Determine the (x, y) coordinate at the center of the cell enclosing the given text.  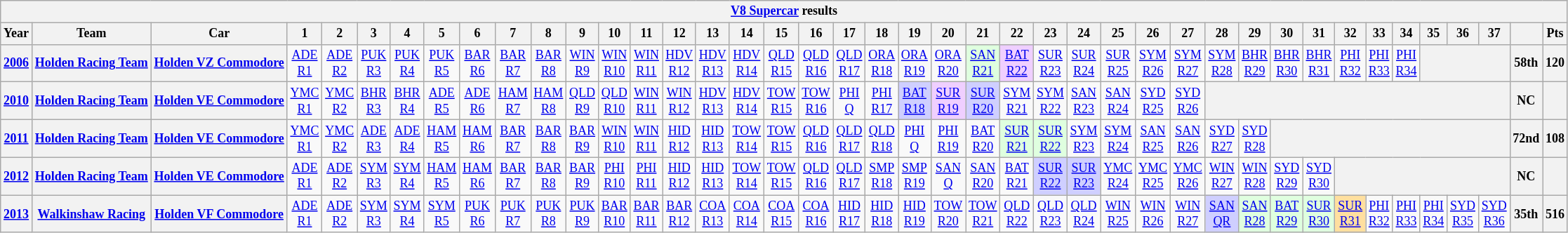
Pts (1555, 34)
19 (915, 34)
SYMR21 (1017, 101)
BATR18 (915, 101)
WINR12 (679, 101)
TOWR21 (983, 214)
SANR26 (1188, 138)
QLDR18 (882, 138)
HDVR12 (679, 63)
108 (1555, 138)
PUKR7 (512, 214)
SURR30 (1319, 214)
QLDR15 (780, 63)
BARR12 (679, 214)
24 (1084, 34)
2010 (17, 101)
PHIR10 (614, 176)
Car (219, 34)
BARR10 (614, 214)
Walkinshaw Racing (91, 214)
3 (374, 34)
QLDR23 (1051, 214)
WINR28 (1255, 176)
72nd (1526, 138)
PUKR5 (442, 63)
ADER4 (407, 138)
23 (1051, 34)
SYDR26 (1188, 101)
SURR21 (1017, 138)
22 (1017, 34)
2012 (17, 176)
120 (1555, 63)
YMCR25 (1153, 176)
HIDR19 (915, 214)
SYDR29 (1287, 176)
SURR25 (1118, 63)
SURR19 (948, 101)
BATR29 (1287, 214)
29 (1255, 34)
BARR6 (477, 63)
V8 Supercar results (785, 11)
BHRR3 (374, 101)
SYDR35 (1463, 214)
QLDR10 (614, 101)
21 (983, 34)
2013 (17, 214)
15 (780, 34)
PUKR8 (549, 214)
HAMR7 (512, 101)
SANQR (1222, 214)
PHIR17 (882, 101)
COAR13 (712, 214)
9 (583, 34)
6 (477, 34)
SURR31 (1350, 214)
30 (1287, 34)
7 (512, 34)
4 (407, 34)
ORAR20 (948, 63)
COAR15 (780, 214)
ADER3 (374, 138)
17 (849, 34)
1 (305, 34)
SYDR27 (1222, 138)
2 (340, 34)
YMCR26 (1188, 176)
SANR20 (983, 176)
QLDR22 (1017, 214)
SYDR28 (1255, 138)
11 (646, 34)
BATR20 (983, 138)
SYDR30 (1319, 176)
10 (614, 34)
COAR16 (816, 214)
BARR11 (646, 214)
16 (816, 34)
SANQ (948, 176)
14 (747, 34)
36 (1463, 34)
37 (1494, 34)
26 (1153, 34)
31 (1319, 34)
35 (1433, 34)
PHIR11 (646, 176)
SMPR18 (882, 176)
SANR28 (1255, 214)
SYDR25 (1153, 101)
WINR25 (1118, 214)
QLDR24 (1084, 214)
2011 (17, 138)
20 (948, 34)
58th (1526, 63)
WINR9 (583, 63)
TOWR16 (816, 101)
Team (91, 34)
COAR14 (747, 214)
TOWR20 (948, 214)
YMCR24 (1118, 176)
PUKR9 (583, 214)
QLDR9 (583, 101)
35th (1526, 214)
PHIR19 (948, 138)
SYMR26 (1153, 63)
516 (1555, 214)
SYMR24 (1118, 138)
PUKR3 (374, 63)
32 (1350, 34)
SYDR36 (1494, 214)
Year (17, 34)
SANR25 (1153, 138)
SANR21 (983, 63)
27 (1188, 34)
SYMR5 (442, 214)
ORAR19 (915, 63)
25 (1118, 34)
8 (549, 34)
HIDR18 (882, 214)
Holden VF Commodore (219, 214)
PUKR6 (477, 214)
BHRR30 (1287, 63)
PUKR4 (407, 63)
18 (882, 34)
SYMR27 (1188, 63)
SURR20 (983, 101)
SYMR23 (1084, 138)
SURR24 (1084, 63)
12 (679, 34)
SYMR22 (1051, 101)
BATR21 (1017, 176)
Holden VZ Commodore (219, 63)
BATR22 (1017, 63)
ADER6 (477, 101)
SMPR19 (915, 176)
13 (712, 34)
33 (1380, 34)
2006 (17, 63)
5 (442, 34)
SANR24 (1118, 101)
WINR26 (1153, 214)
HAMR8 (549, 101)
SYMR28 (1222, 63)
34 (1407, 34)
BHRR29 (1255, 63)
BHRR31 (1319, 63)
ADER5 (442, 101)
SANR23 (1084, 101)
ORAR18 (882, 63)
BHRR4 (407, 101)
HIDR17 (849, 214)
28 (1222, 34)
